Provide the [X, Y] coordinate of the cell's center where the given text is located.  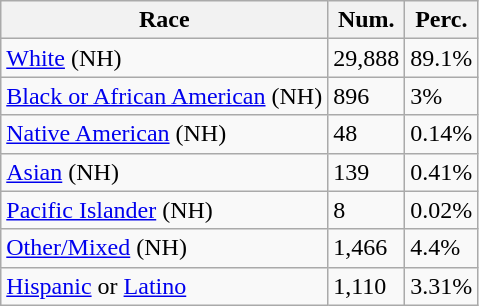
Perc. [442, 20]
Hispanic or Latino [164, 286]
8 [366, 210]
4.4% [442, 248]
3% [442, 96]
896 [366, 96]
0.14% [442, 134]
1,466 [366, 248]
Black or African American (NH) [164, 96]
White (NH) [164, 58]
Pacific Islander (NH) [164, 210]
Native American (NH) [164, 134]
0.02% [442, 210]
89.1% [442, 58]
139 [366, 172]
3.31% [442, 286]
Other/Mixed (NH) [164, 248]
Num. [366, 20]
0.41% [442, 172]
1,110 [366, 286]
Race [164, 20]
Asian (NH) [164, 172]
29,888 [366, 58]
48 [366, 134]
